Extract the [X, Y] coordinate from the center of the cell holding the provided text.  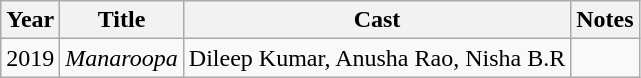
Cast [376, 20]
2019 [30, 58]
Manaroopa [122, 58]
Dileep Kumar, Anusha Rao, Nisha B.R [376, 58]
Notes [605, 20]
Title [122, 20]
Year [30, 20]
